Search for the cell housing the specified text and yield its [x, y] center coordinate. 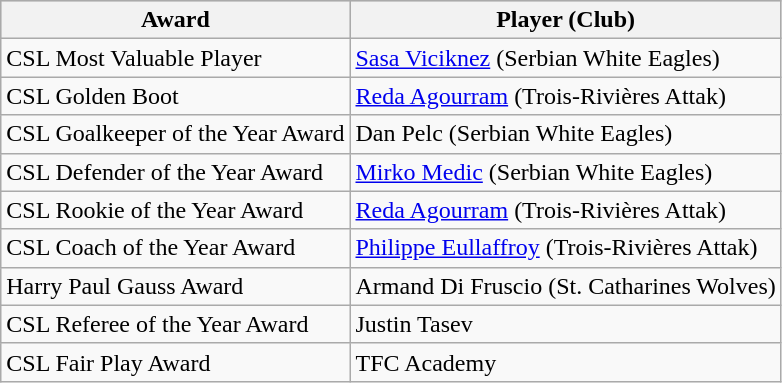
Dan Pelc (Serbian White Eagles) [566, 134]
CSL Rookie of the Year Award [176, 210]
Armand Di Fruscio (St. Catharines Wolves) [566, 286]
CSL Golden Boot [176, 96]
CSL Coach of the Year Award [176, 248]
CSL Fair Play Award [176, 362]
CSL Referee of the Year Award [176, 324]
Player (Club) [566, 20]
CSL Most Valuable Player [176, 58]
Philippe Eullaffroy (Trois-Rivières Attak) [566, 248]
CSL Defender of the Year Award [176, 172]
CSL Goalkeeper of the Year Award [176, 134]
Harry Paul Gauss Award [176, 286]
Justin Tasev [566, 324]
Mirko Medic (Serbian White Eagles) [566, 172]
Sasa Viciknez (Serbian White Eagles) [566, 58]
TFC Academy [566, 362]
Award [176, 20]
